Extract the (x, y) coordinate from the center of the cell holding the provided text.  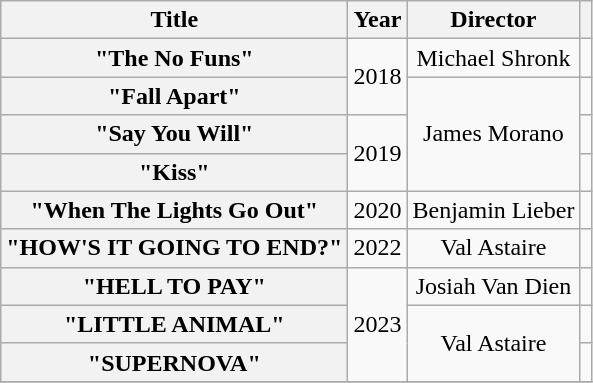
Director (494, 20)
"Fall Apart" (174, 96)
"The No Funs" (174, 58)
"When The Lights Go Out" (174, 210)
"HOW'S IT GOING TO END?" (174, 248)
2019 (378, 153)
2018 (378, 77)
"Say You Will" (174, 134)
"HELL TO PAY" (174, 286)
"SUPERNOVA" (174, 362)
2020 (378, 210)
Michael Shronk (494, 58)
James Morano (494, 134)
Year (378, 20)
2022 (378, 248)
Benjamin Lieber (494, 210)
"Kiss" (174, 172)
Josiah Van Dien (494, 286)
Title (174, 20)
"LITTLE ANIMAL" (174, 324)
2023 (378, 324)
